Output the (x, y) coordinate of the center of the cell containing the given text.  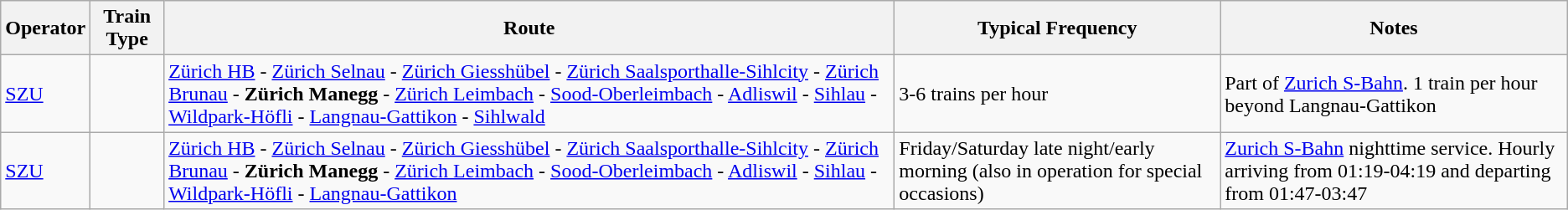
Part of Zurich S-Bahn. 1 train per hour beyond Langnau-Gattikon (1394, 94)
3-6 trains per hour (1057, 94)
Train Type (127, 28)
Route (529, 28)
Friday/Saturday late night/early morning (also in operation for special occasions) (1057, 171)
Notes (1394, 28)
Typical Frequency (1057, 28)
Zurich S-Bahn nighttime service. Hourly arriving from 01:19-04:19 and departing from 01:47-03:47 (1394, 171)
Operator (45, 28)
